Return (X, Y) of the center of cell containing provided text 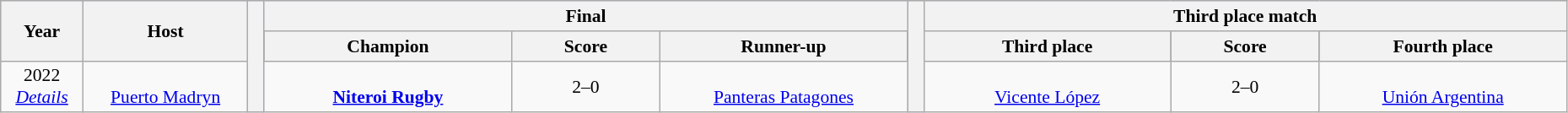
Third place (1048, 46)
Year (42, 30)
2022Details (42, 86)
Niteroi Rugby (388, 86)
Puerto Madryn (165, 86)
Unión Argentina (1442, 86)
Host (165, 30)
Champion (388, 46)
Vicente López (1048, 86)
Third place match (1245, 16)
Panteras Patagones (783, 86)
Runner-up (783, 46)
Final (585, 16)
Fourth place (1442, 46)
